Extract the [x, y] coordinate from the center of the cell holding the provided text.  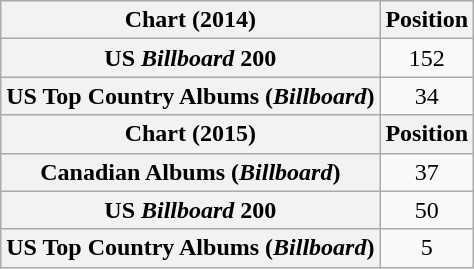
50 [427, 210]
37 [427, 172]
Chart (2014) [190, 20]
Chart (2015) [190, 134]
152 [427, 58]
34 [427, 96]
5 [427, 248]
Canadian Albums (Billboard) [190, 172]
